Determine the (X, Y) coordinate at the center of the cell enclosing the given text.  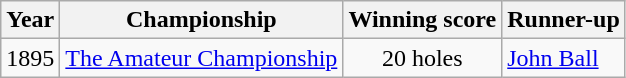
Winning score (422, 20)
Runner-up (564, 20)
Championship (202, 20)
John Ball (564, 58)
1895 (30, 58)
Year (30, 20)
20 holes (422, 58)
The Amateur Championship (202, 58)
